For the text-containing cell, return its midpoint in (X, Y) coordinate format. 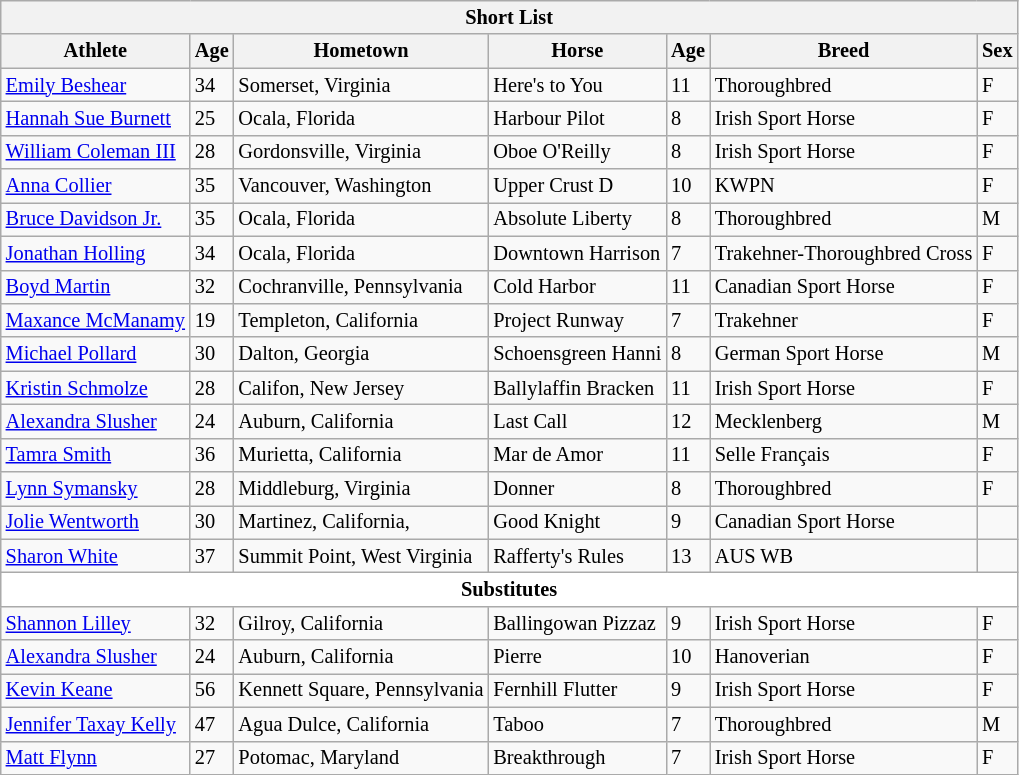
36 (212, 455)
Jolie Wentworth (96, 522)
Templeton, California (362, 320)
25 (212, 118)
Ballingowan Pizzaz (577, 623)
Emily Beshear (96, 85)
Martinez, California, (362, 522)
19 (212, 320)
Hometown (362, 51)
Mar de Amor (577, 455)
Trakehner-Thoroughbred Cross (844, 253)
12 (688, 421)
Harbour Pilot (577, 118)
Rafferty's Rules (577, 556)
Michael Pollard (96, 354)
Last Call (577, 421)
Sex (997, 51)
Califon, New Jersey (362, 388)
Tamra Smith (96, 455)
AUS WB (844, 556)
William Coleman III (96, 152)
Potomac, Maryland (362, 758)
Lynn Symansky (96, 489)
Oboe O'Reilly (577, 152)
Here's to You (577, 85)
Bruce Davidson Jr. (96, 219)
Horse (577, 51)
Gordonsville, Virginia (362, 152)
Sharon White (96, 556)
Vancouver, Washington (362, 186)
Mecklenberg (844, 421)
27 (212, 758)
Kevin Keane (96, 690)
Kennett Square, Pennsylvania (362, 690)
Gilroy, California (362, 623)
Athlete (96, 51)
Good Knight (577, 522)
Pierre (577, 657)
13 (688, 556)
Jennifer Taxay Kelly (96, 724)
Anna Collier (96, 186)
Upper Crust D (577, 186)
Selle Français (844, 455)
Dalton, Georgia (362, 354)
Summit Point, West Virginia (362, 556)
Kristin Schmolze (96, 388)
Agua Dulce, California (362, 724)
Somerset, Virginia (362, 85)
56 (212, 690)
Substitutes (510, 589)
Taboo (577, 724)
German Sport Horse (844, 354)
Trakehner (844, 320)
Fernhill Flutter (577, 690)
Schoensgreen Hanni (577, 354)
Matt Flynn (96, 758)
Cochranville, Pennsylvania (362, 287)
Breakthrough (577, 758)
Maxance McManamy (96, 320)
Hannah Sue Burnett (96, 118)
Cold Harbor (577, 287)
Absolute Liberty (577, 219)
KWPN (844, 186)
Middleburg, Virginia (362, 489)
Short List (510, 17)
Project Runway (577, 320)
Hanoverian (844, 657)
Breed (844, 51)
Murietta, California (362, 455)
37 (212, 556)
Downtown Harrison (577, 253)
Ballylaffin Bracken (577, 388)
Donner (577, 489)
Boyd Martin (96, 287)
Shannon Lilley (96, 623)
Jonathan Holling (96, 253)
47 (212, 724)
